Extract the [x, y] coordinate from the center of the cell holding the provided text.  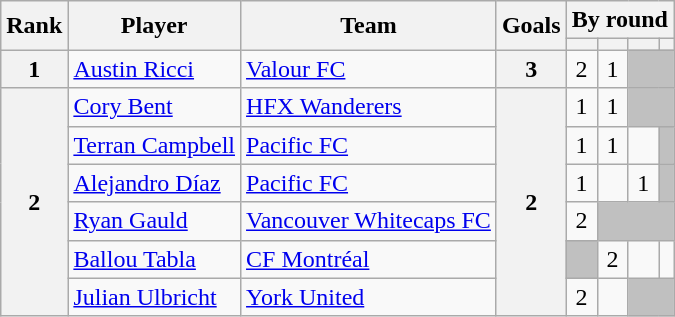
Vancouver Whitecaps FC [369, 221]
Goals [531, 26]
Terran Campbell [154, 145]
Team [369, 26]
3 [531, 69]
Player [154, 26]
York United [369, 297]
CF Montréal [369, 259]
Julian Ulbricht [154, 297]
Alejandro Díaz [154, 183]
Valour FC [369, 69]
Ryan Gauld [154, 221]
Rank [34, 26]
Ballou Tabla [154, 259]
Austin Ricci [154, 69]
HFX Wanderers [369, 107]
Cory Bent [154, 107]
By round [620, 20]
